Search for the cell housing the specified text and yield its (X, Y) center coordinate. 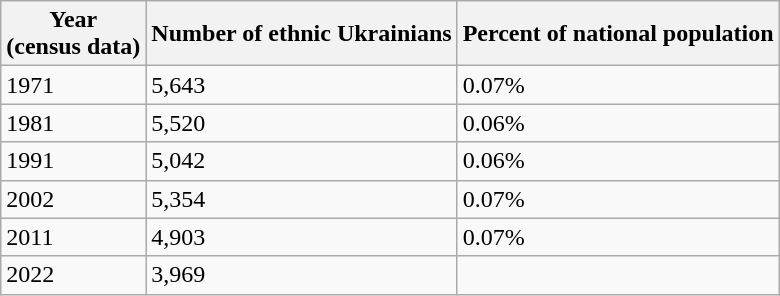
5,520 (302, 123)
Year(census data) (74, 34)
2002 (74, 199)
5,354 (302, 199)
1971 (74, 85)
5,042 (302, 161)
2022 (74, 275)
Number of ethnic Ukrainians (302, 34)
1981 (74, 123)
4,903 (302, 237)
5,643 (302, 85)
2011 (74, 237)
Percent of national population (618, 34)
1991 (74, 161)
3,969 (302, 275)
